Extract the (x, y) coordinate from the center of the cell holding the provided text.  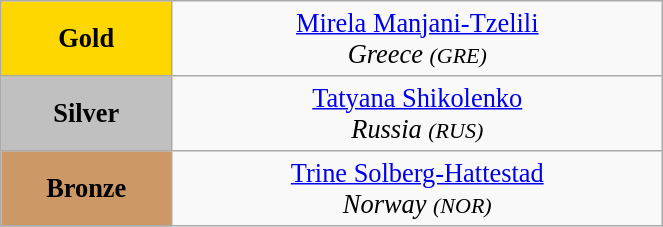
Mirela Manjani-TzeliliGreece (GRE) (418, 38)
Tatyana ShikolenkoRussia (RUS) (418, 112)
Bronze (86, 188)
Gold (86, 38)
Silver (86, 112)
Trine Solberg-HattestadNorway (NOR) (418, 188)
